Output the [x, y] coordinate of the center of the cell containing the given text.  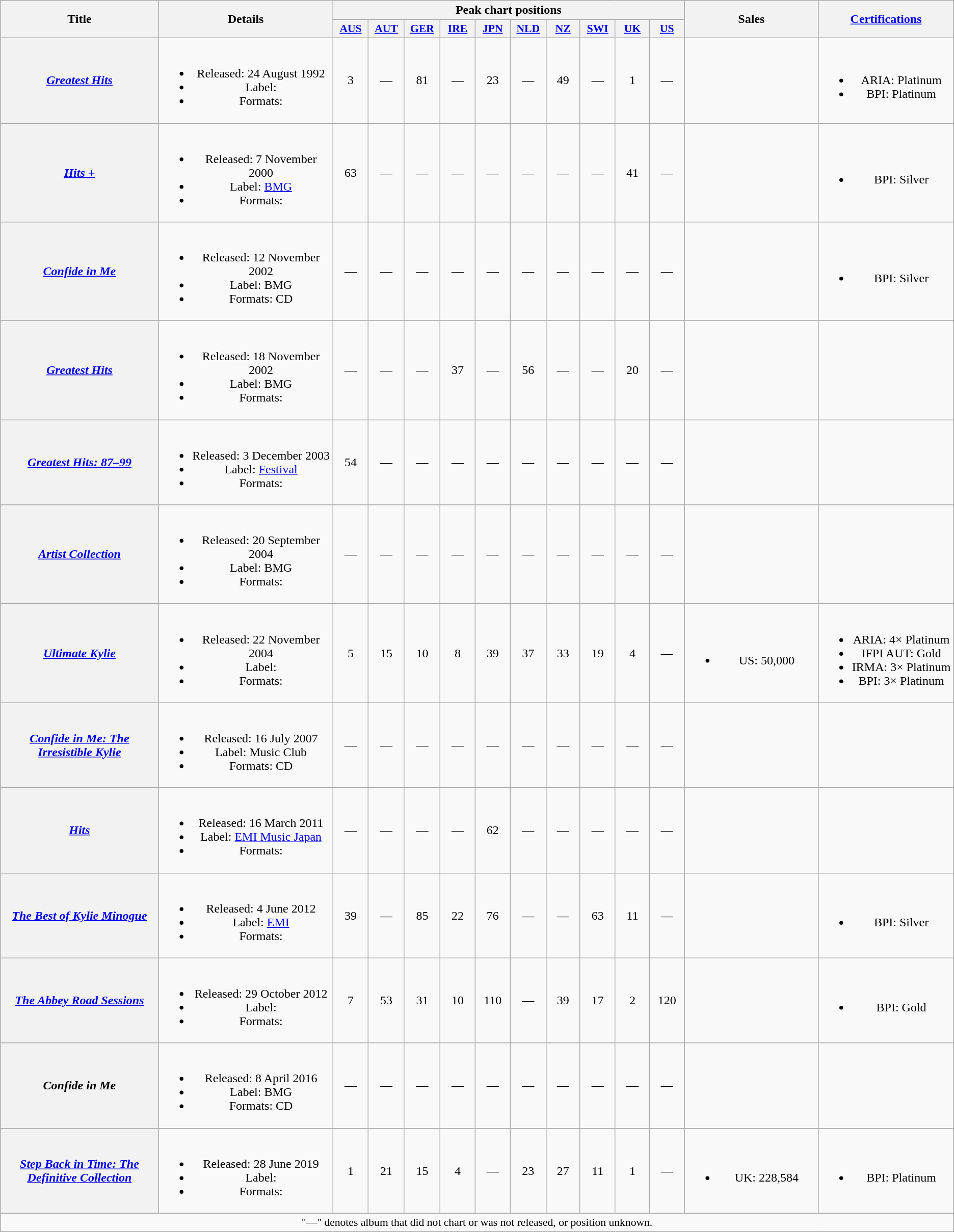
31 [422, 1001]
Hits [79, 831]
The Abbey Road Sessions [79, 1001]
The Best of Kylie Minogue [79, 915]
Released: 22 November 2004Label: Formats: [246, 653]
Step Back in Time: The Definitive Collection [79, 1171]
110 [492, 1001]
Released: 12 November 2002Label: BMGFormats: CD [246, 272]
21 [386, 1171]
UK: 228,584 [751, 1171]
Artist Collection [79, 554]
Hits + [79, 173]
NZ [563, 29]
AUT [386, 29]
Title [79, 19]
SWI [597, 29]
IRE [458, 29]
Released: 29 October 2012Label: Formats: [246, 1001]
120 [667, 1001]
19 [597, 653]
Confide in Me: The Irresistible Kylie [79, 745]
ARIA: PlatinumBPI: Platinum [886, 81]
2 [632, 1001]
Certifications [886, 19]
62 [492, 831]
AUS [351, 29]
NLD [528, 29]
49 [563, 81]
Released: 16 March 2011Label: EMI Music JapanFormats: [246, 831]
Released: 4 June 2012Label: EMIFormats: [246, 915]
81 [422, 81]
Released: 28 June 2019Label: Formats: [246, 1171]
41 [632, 173]
US: 50,000 [751, 653]
20 [632, 370]
7 [351, 1001]
Ultimate Kylie [79, 653]
8 [458, 653]
Greatest Hits: 87–99 [79, 463]
Released: 20 September 2004Label: BMGFormats: [246, 554]
85 [422, 915]
54 [351, 463]
17 [597, 1001]
Released: 24 August 1992Label: Formats: [246, 81]
Peak chart positions [509, 10]
53 [386, 1001]
GER [422, 29]
Released: 16 July 2007Label: Music ClubFormats: CD [246, 745]
JPN [492, 29]
Released: 3 December 2003Label: FestivalFormats: [246, 463]
22 [458, 915]
Sales [751, 19]
Released: 7 November 2000Label: BMGFormats: [246, 173]
33 [563, 653]
3 [351, 81]
Released: 18 November 2002Label: BMGFormats: [246, 370]
BPI: Platinum [886, 1171]
"—" denotes album that did not chart or was not released, or position unknown. [477, 1222]
5 [351, 653]
27 [563, 1171]
US [667, 29]
Details [246, 19]
56 [528, 370]
UK [632, 29]
76 [492, 915]
Released: 8 April 2016Label: BMGFormats: CD [246, 1085]
ARIA: 4× PlatinumIFPI AUT: GoldIRMA: 3× PlatinumBPI: 3× Platinum [886, 653]
BPI: Gold [886, 1001]
